Pinpoint the cell where the given text exists, returning its [X, Y] midpoint coordinate. 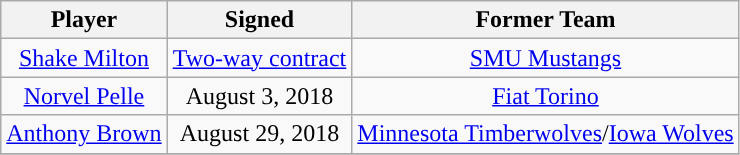
Minnesota Timberwolves/Iowa Wolves [546, 134]
Shake Milton [84, 58]
August 3, 2018 [260, 96]
Former Team [546, 20]
Signed [260, 20]
August 29, 2018 [260, 134]
Two-way contract [260, 58]
SMU Mustangs [546, 58]
Norvel Pelle [84, 96]
Anthony Brown [84, 134]
Player [84, 20]
Fiat Torino [546, 96]
